Extract the [X, Y] coordinate from the center of the cell holding the provided text.  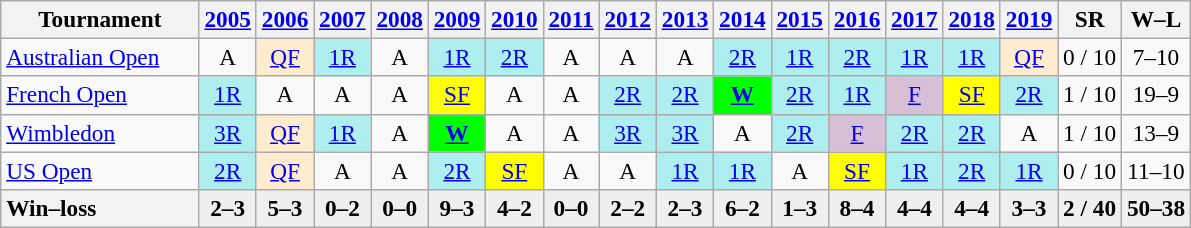
SR [1090, 19]
2014 [742, 19]
19–9 [1156, 95]
1–3 [800, 208]
11–10 [1156, 170]
2 / 40 [1090, 208]
2008 [400, 19]
2016 [856, 19]
2015 [800, 19]
2012 [628, 19]
2006 [284, 19]
2019 [1028, 19]
7–10 [1156, 57]
4–2 [514, 208]
W–L [1156, 19]
50–38 [1156, 208]
13–9 [1156, 133]
8–4 [856, 208]
2011 [571, 19]
3–3 [1028, 208]
2018 [972, 19]
6–2 [742, 208]
Australian Open [100, 57]
2013 [684, 19]
Tournament [100, 19]
Wimbledon [100, 133]
2009 [456, 19]
2005 [228, 19]
2010 [514, 19]
2007 [342, 19]
9–3 [456, 208]
0–2 [342, 208]
2–2 [628, 208]
5–3 [284, 208]
2017 [914, 19]
French Open [100, 95]
Win–loss [100, 208]
US Open [100, 170]
